Find where the given text appears and provide that cell's center as [x, y] coordinate. 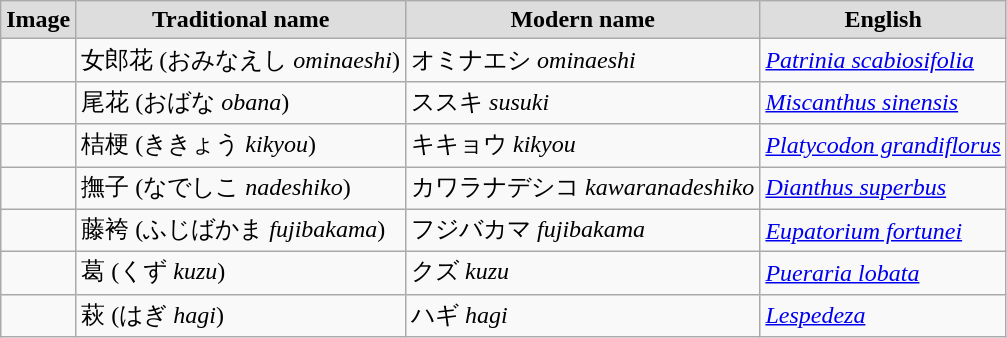
オミナエシ ominaeshi [583, 60]
撫子 (なでしこ nadeshiko) [241, 188]
Image [38, 20]
藤袴 (ふじばかま fujibakama) [241, 230]
フジバカマ fujibakama [583, 230]
キキョウ kikyou [583, 146]
Lespedeza [883, 316]
女郎花 (おみなえし ominaeshi) [241, 60]
Dianthus superbus [883, 188]
Eupatorium fortunei [883, 230]
Patrinia scabiosifolia [883, 60]
ハギ hagi [583, 316]
ススキ susuki [583, 102]
カワラナデシコ kawaranadeshiko [583, 188]
萩 (はぎ hagi) [241, 316]
尾花 (おばな obana) [241, 102]
桔梗 (ききょう kikyou) [241, 146]
クズ kuzu [583, 274]
Traditional name [241, 20]
葛 (くず kuzu) [241, 274]
Modern name [583, 20]
English [883, 20]
Platycodon grandiflorus [883, 146]
Miscanthus sinensis [883, 102]
Pueraria lobata [883, 274]
